Provide the [X, Y] coordinate of the cell's center where the given text is located.  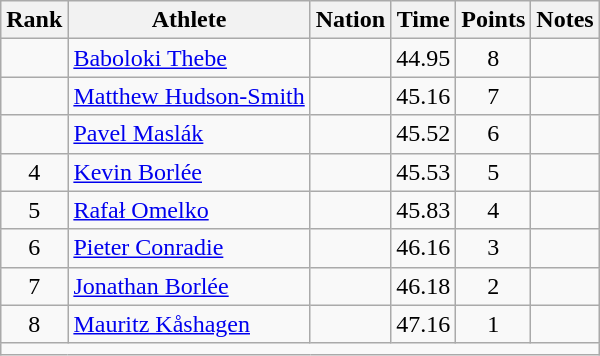
45.53 [424, 172]
46.16 [424, 248]
Athlete [189, 20]
46.18 [424, 286]
Matthew Hudson-Smith [189, 96]
2 [494, 286]
Mauritz Kåshagen [189, 324]
45.16 [424, 96]
Pieter Conradie [189, 248]
Rafał Omelko [189, 210]
Baboloki Thebe [189, 58]
Pavel Maslák [189, 134]
Nation [350, 20]
47.16 [424, 324]
Points [494, 20]
Notes [565, 20]
1 [494, 324]
44.95 [424, 58]
45.83 [424, 210]
Kevin Borlée [189, 172]
Jonathan Borlée [189, 286]
Time [424, 20]
3 [494, 248]
Rank [34, 20]
45.52 [424, 134]
